Detect which cell encompasses the target text, then output its (X, Y) center coordinate. 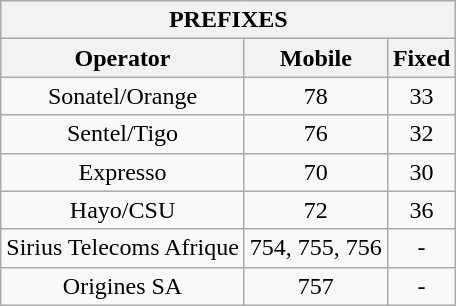
33 (421, 96)
PREFIXES (228, 20)
72 (316, 210)
Sonatel/Orange (123, 96)
Operator (123, 58)
76 (316, 134)
Mobile (316, 58)
Hayo/CSU (123, 210)
36 (421, 210)
32 (421, 134)
754, 755, 756 (316, 248)
30 (421, 172)
757 (316, 286)
Origines SA (123, 286)
78 (316, 96)
70 (316, 172)
Expresso (123, 172)
Sirius Telecoms Afrique (123, 248)
Fixed (421, 58)
Sentel/Tigo (123, 134)
